Return [x, y] of the center of cell containing provided text 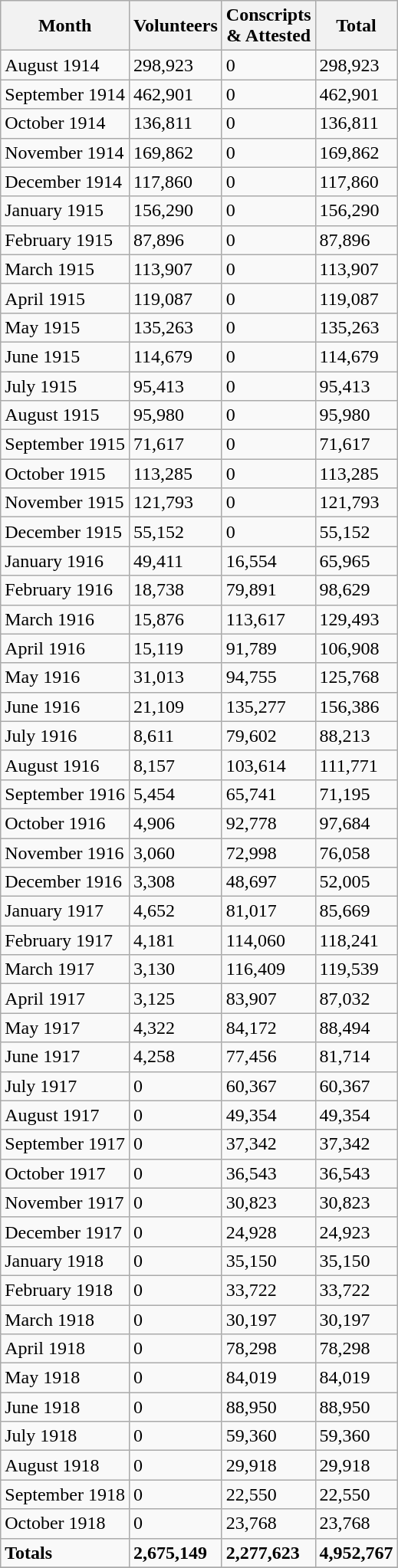
71,195 [356, 794]
January 1918 [65, 1261]
129,493 [356, 619]
76,058 [356, 853]
2,277,623 [268, 1553]
December 1916 [65, 882]
111,771 [356, 765]
4,906 [175, 823]
Conscripts & Attested [268, 26]
84,172 [268, 1028]
May 1918 [65, 1378]
March 1918 [65, 1319]
4,652 [175, 911]
24,923 [356, 1232]
September 1914 [65, 94]
Volunteers [175, 26]
December 1915 [65, 532]
October 1915 [65, 474]
98,629 [356, 590]
8,157 [175, 765]
24,928 [268, 1232]
4,322 [175, 1028]
June 1917 [65, 1057]
September 1917 [65, 1144]
August 1917 [65, 1115]
September 1918 [65, 1494]
March 1917 [65, 969]
June 1915 [65, 356]
March 1916 [65, 619]
15,876 [175, 619]
October 1916 [65, 823]
July 1916 [65, 736]
3,125 [175, 999]
August 1915 [65, 415]
August 1914 [65, 65]
114,060 [268, 940]
31,013 [175, 677]
4,258 [175, 1057]
3,130 [175, 969]
June 1916 [65, 707]
July 1915 [65, 385]
116,409 [268, 969]
81,714 [356, 1057]
October 1914 [65, 123]
92,778 [268, 823]
May 1917 [65, 1028]
November 1916 [65, 853]
January 1915 [65, 211]
49,411 [175, 561]
156,386 [356, 707]
3,308 [175, 882]
February 1915 [65, 240]
135,277 [268, 707]
81,017 [268, 911]
94,755 [268, 677]
119,539 [356, 969]
79,602 [268, 736]
June 1918 [65, 1407]
118,241 [356, 940]
April 1916 [65, 648]
65,741 [268, 794]
February 1918 [65, 1290]
October 1918 [65, 1524]
85,669 [356, 911]
December 1917 [65, 1232]
November 1917 [65, 1202]
May 1916 [65, 677]
48,697 [268, 882]
87,032 [356, 999]
April 1915 [65, 298]
125,768 [356, 677]
8,611 [175, 736]
January 1916 [65, 561]
March 1915 [65, 269]
77,456 [268, 1057]
4,181 [175, 940]
Month [65, 26]
February 1917 [65, 940]
97,684 [356, 823]
February 1916 [65, 590]
88,494 [356, 1028]
November 1915 [65, 503]
July 1917 [65, 1086]
August 1916 [65, 765]
52,005 [356, 882]
83,907 [268, 999]
April 1918 [65, 1349]
15,119 [175, 648]
2,675,149 [175, 1553]
September 1915 [65, 444]
65,965 [356, 561]
April 1917 [65, 999]
July 1918 [65, 1436]
91,789 [268, 648]
113,617 [268, 619]
21,109 [175, 707]
103,614 [268, 765]
5,454 [175, 794]
May 1915 [65, 327]
November 1914 [65, 153]
September 1916 [65, 794]
August 1918 [65, 1465]
88,213 [356, 736]
December 1914 [65, 182]
Totals [65, 1553]
3,060 [175, 853]
18,738 [175, 590]
79,891 [268, 590]
72,998 [268, 853]
October 1917 [65, 1173]
106,908 [356, 648]
January 1917 [65, 911]
16,554 [268, 561]
4,952,767 [356, 1553]
Total [356, 26]
